Provide the [X, Y] coordinate of the cell's center where the given text is located.  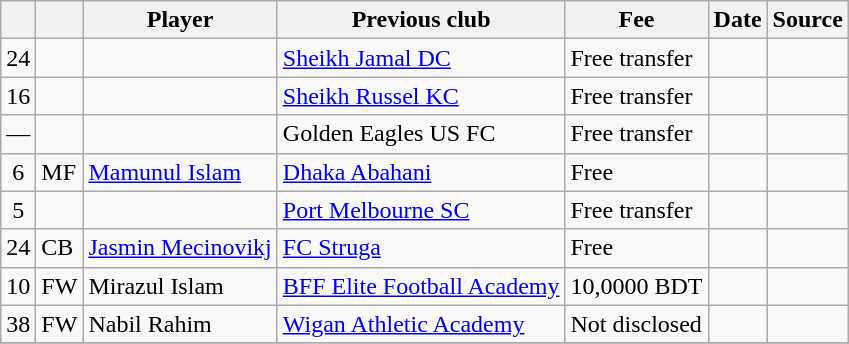
Port Melbourne SC [421, 210]
FC Struga [421, 248]
10,0000 BDT [636, 286]
Wigan Athletic Academy [421, 324]
CB [60, 248]
Date [738, 20]
Nabil Rahim [180, 324]
10 [18, 286]
Dhaka Abahani [421, 172]
Golden Eagles US FC [421, 134]
MF [60, 172]
6 [18, 172]
Previous club [421, 20]
Sheikh Jamal DC [421, 58]
Sheikh Russel KC [421, 96]
BFF Elite Football Academy [421, 286]
Jasmin Mecinovikj [180, 248]
5 [18, 210]
Not disclosed [636, 324]
Player [180, 20]
Fee [636, 20]
Source [808, 20]
16 [18, 96]
38 [18, 324]
Mamunul Islam [180, 172]
— [18, 134]
Mirazul Islam [180, 286]
